Output the (X, Y) coordinate of the center of the cell containing the given text.  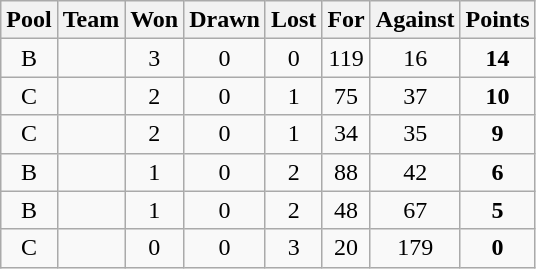
34 (346, 134)
Team (91, 20)
37 (415, 96)
179 (415, 248)
48 (346, 210)
10 (498, 96)
35 (415, 134)
42 (415, 172)
For (346, 20)
119 (346, 58)
Won (154, 20)
67 (415, 210)
20 (346, 248)
Drawn (225, 20)
88 (346, 172)
9 (498, 134)
75 (346, 96)
14 (498, 58)
Against (415, 20)
6 (498, 172)
Lost (293, 20)
Pool (29, 20)
5 (498, 210)
Points (498, 20)
16 (415, 58)
